Detect which cell encompasses the target text, then output its [X, Y] center coordinate. 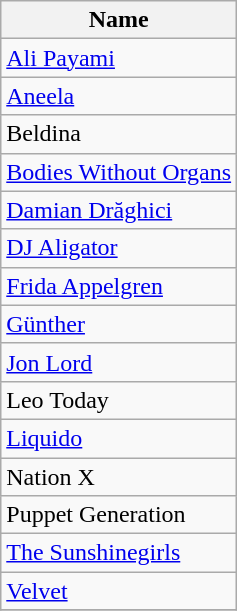
Puppet Generation [119, 515]
Velvet [119, 591]
Bodies Without Organs [119, 172]
Aneela [119, 96]
The Sunshinegirls [119, 553]
Name [119, 20]
Leo Today [119, 400]
Ali Payami [119, 58]
Günther [119, 324]
Frida Appelgren [119, 286]
Jon Lord [119, 362]
DJ Aligator [119, 248]
Beldina [119, 134]
Nation X [119, 477]
Damian Drăghici [119, 210]
Liquido [119, 438]
